Detect which cell encompasses the target text, then output its [x, y] center coordinate. 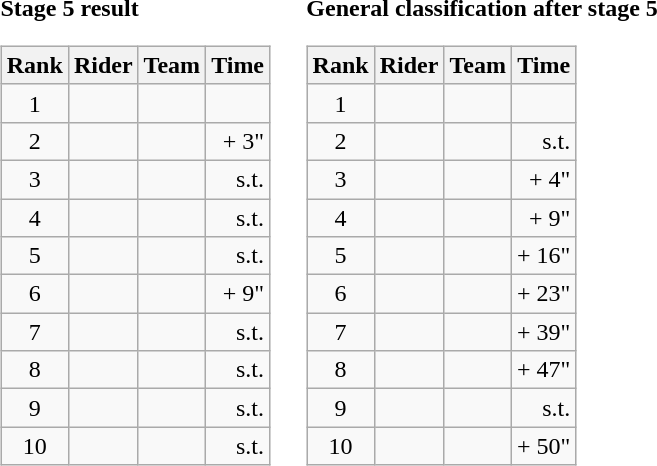
+ 50" [543, 446]
+ 3" [238, 141]
+ 39" [543, 332]
+ 23" [543, 294]
+ 47" [543, 370]
+ 16" [543, 256]
+ 4" [543, 179]
